Detect which cell encompasses the target text, then output its (X, Y) center coordinate. 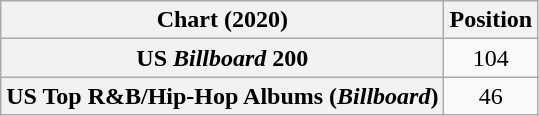
Chart (2020) (222, 20)
Position (491, 20)
104 (491, 58)
46 (491, 96)
US Billboard 200 (222, 58)
US Top R&B/Hip-Hop Albums (Billboard) (222, 96)
